Extract the (X, Y) coordinate from the center of the cell holding the provided text.  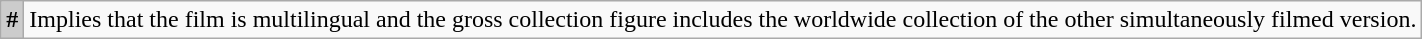
Implies that the film is multilingual and the gross collection figure includes the worldwide collection of the other simultaneously filmed version. (723, 20)
# (12, 20)
